Capture the cell that displays the provided text and extract its (X, Y) central coordinate. 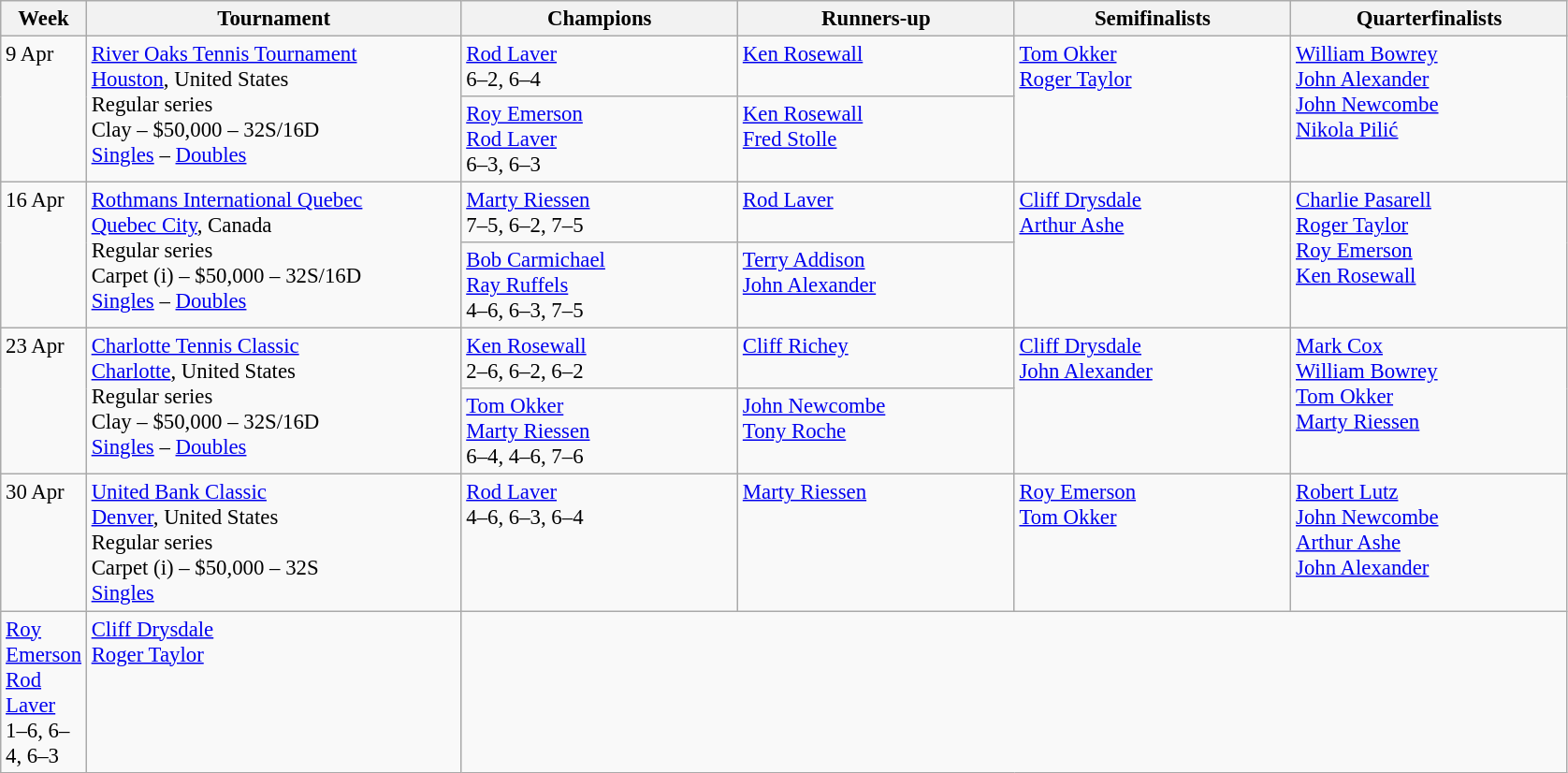
John Newcombe Tony Roche (877, 432)
Tom Okker Roger Taylor (1153, 109)
30 Apr (44, 543)
Cliff Richey (877, 359)
Roy Emerson Tom Okker (1153, 543)
Marty Riessen7–5, 6–2, 7–5 (600, 213)
Ken Rosewall Fred Stolle (877, 139)
Semifinalists (1153, 19)
16 Apr (44, 255)
Ken Rosewall (877, 67)
Champions (600, 19)
River Oaks Tennis Tournament Houston, United StatesRegular seriesClay – $50,000 – 32S/16DSingles – Doubles (273, 109)
United Bank Classic Denver, United StatesRegular seriesCarpet (i) – $50,000 – 32SSingles (273, 543)
Roy Emerson Rod Laver6–3, 6–3 (600, 139)
Cliff Drysdale Arthur Ashe (1153, 255)
Charlotte Tennis Classic Charlotte, United StatesRegular seriesClay – $50,000 – 32S/16DSingles – Doubles (273, 401)
Week (44, 19)
Quarterfinalists (1430, 19)
Rod Laver6–2, 6–4 (600, 67)
Marty Riessen (877, 543)
Rod Laver4–6, 6–3, 6–4 (600, 543)
Tournament (273, 19)
Terry Addison John Alexander (877, 285)
Roy Emerson Rod Laver1–6, 6–4, 6–3 (44, 693)
Rothmans International Quebec Quebec City, CanadaRegular seriesCarpet (i) – $50,000 – 32S/16DSingles – Doubles (273, 255)
Charlie Pasarell Roger Taylor Roy Emerson Ken Rosewall (1430, 255)
23 Apr (44, 401)
Runners-up (877, 19)
Mark Cox William Bowrey Tom Okker Marty Riessen (1430, 401)
Bob Carmichael Ray Ruffels4–6, 6–3, 7–5 (600, 285)
Cliff Drysdale John Alexander (1153, 401)
Robert Lutz John Newcombe Arthur Ashe John Alexander (1430, 543)
William Bowrey John Alexander John Newcombe Nikola Pilić (1430, 109)
9 Apr (44, 109)
Ken Rosewall2–6, 6–2, 6–2 (600, 359)
Cliff Drysdale Roger Taylor (273, 693)
Tom Okker Marty Riessen6–4, 4–6, 7–6 (600, 432)
Rod Laver (877, 213)
